Return (x, y) of the center of cell containing provided text 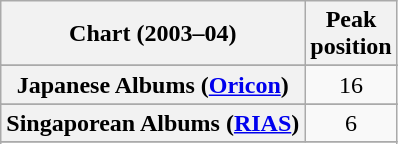
Chart (2003–04) (153, 34)
6 (351, 123)
Singaporean Albums (RIAS) (153, 123)
16 (351, 85)
Japanese Albums (Oricon) (153, 85)
Peakposition (351, 34)
